Pinpoint the cell where the given text exists, returning its [X, Y] midpoint coordinate. 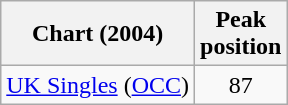
Peakposition [241, 34]
Chart (2004) [98, 34]
87 [241, 85]
UK Singles (OCC) [98, 85]
